Return the (X, Y) coordinate for the center point of the cell that contains the specified text.  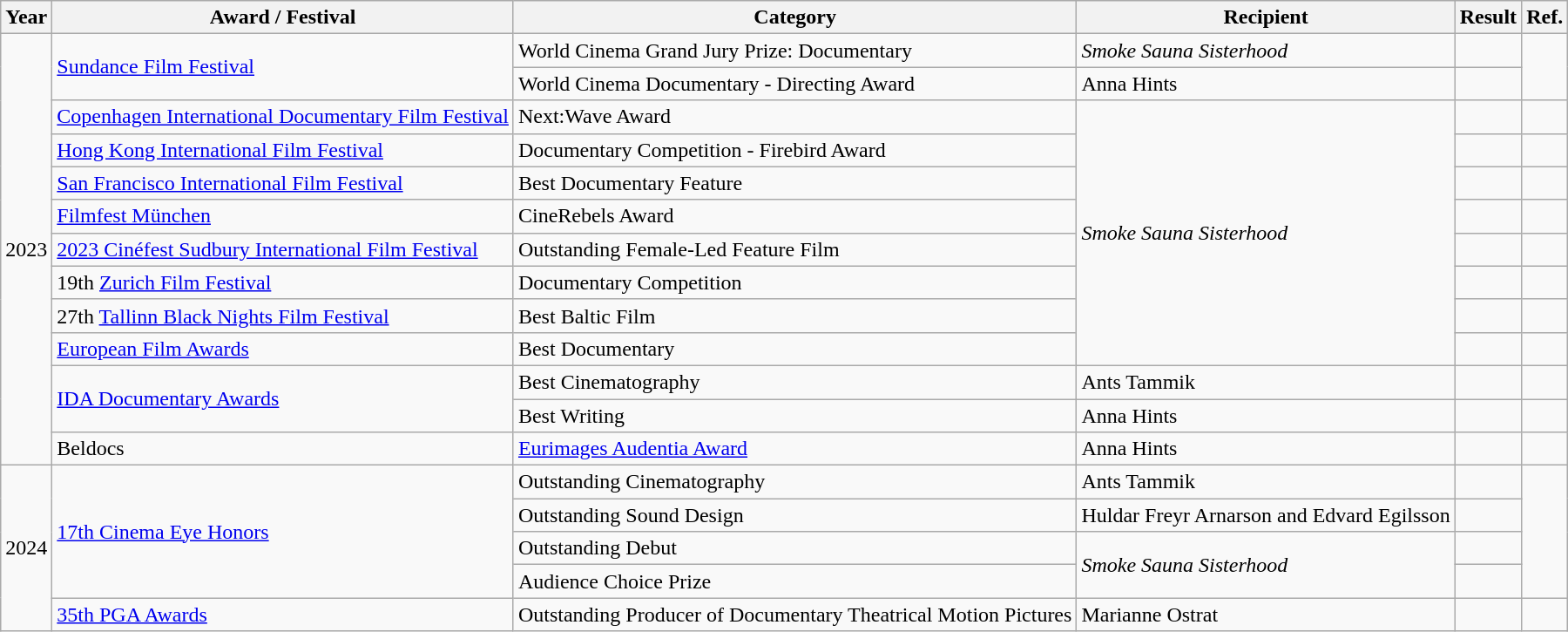
Outstanding Debut (794, 548)
Result (1488, 17)
19th Zurich Film Festival (283, 282)
Audience Choice Prize (794, 581)
Best Baltic Film (794, 316)
Outstanding Producer of Documentary Theatrical Motion Pictures (794, 615)
17th Cinema Eye Honors (283, 532)
Marianne Ostrat (1266, 615)
Outstanding Cinematography (794, 482)
Sundance Film Festival (283, 67)
2023 (26, 249)
Best Cinematography (794, 382)
World Cinema Documentary - Directing Award (794, 84)
Best Writing (794, 416)
Filmfest München (283, 216)
Outstanding Sound Design (794, 515)
Next:Wave Award (794, 117)
Outstanding Female-Led Feature Film (794, 249)
IDA Documentary Awards (283, 398)
Documentary Competition (794, 282)
World Cinema Grand Jury Prize: Documentary (794, 51)
Best Documentary Feature (794, 183)
Award / Festival (283, 17)
Beldocs (283, 449)
Eurimages Audentia Award (794, 449)
Year (26, 17)
San Francisco International Film Festival (283, 183)
2023 Cinéfest Sudbury International Film Festival (283, 249)
Best Documentary (794, 349)
Hong Kong International Film Festival (283, 150)
Huldar Freyr Arnarson and Edvard Egilsson (1266, 515)
2024 (26, 548)
Category (794, 17)
27th Tallinn Black Nights Film Festival (283, 316)
Recipient (1266, 17)
Ref. (1545, 17)
Copenhagen International Documentary Film Festival (283, 117)
35th PGA Awards (283, 615)
Documentary Competition - Firebird Award (794, 150)
CineRebels Award (794, 216)
European Film Awards (283, 349)
